Extract the (X, Y) coordinate from the center of the cell holding the provided text.  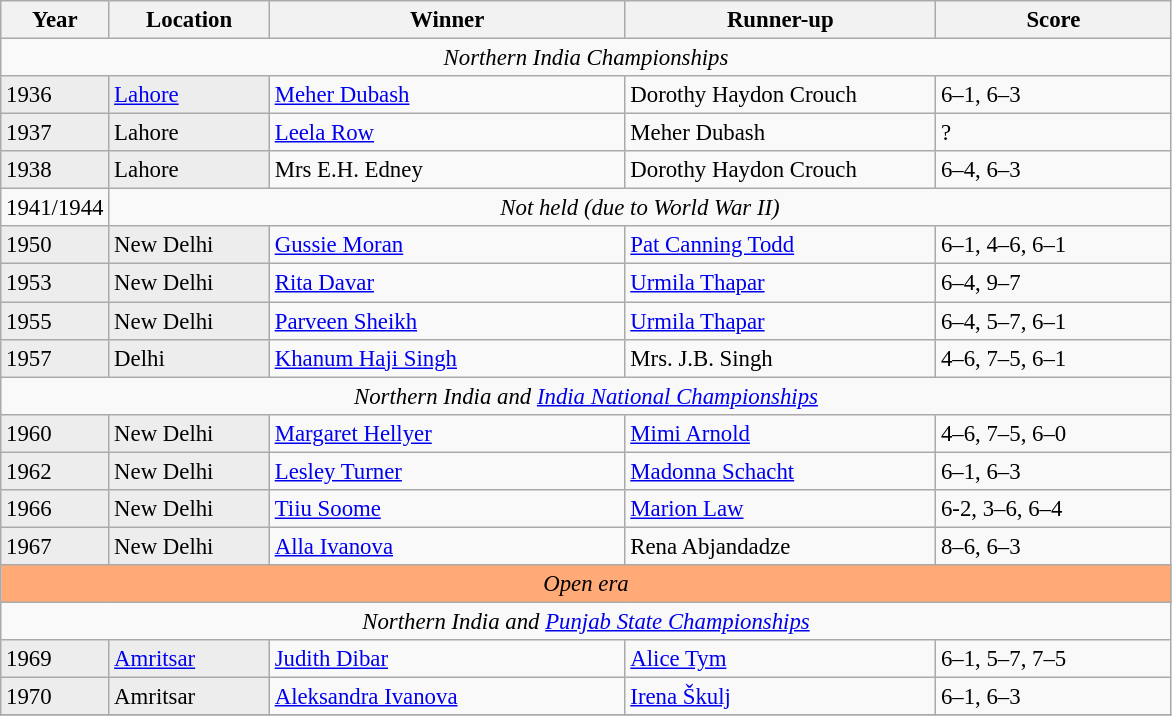
1937 (55, 133)
1962 (55, 471)
1960 (55, 433)
Northern India and India National Championships (586, 396)
Khanum Haji Singh (447, 358)
Not held (due to World War II) (640, 208)
Gussie Moran (447, 245)
6–4, 6–3 (1054, 170)
Winner (447, 20)
1969 (55, 659)
Northern India Championships (586, 58)
6–4, 9–7 (1054, 283)
Madonna Schacht (780, 471)
Mrs E.H. Edney (447, 170)
Aleksandra Ivanova (447, 697)
Marion Law (780, 509)
Parveen Sheikh (447, 321)
1970 (55, 697)
Judith Dibar (447, 659)
Location (190, 20)
Leela Row (447, 133)
1941/1944 (55, 208)
Rena Abjandadze (780, 546)
1957 (55, 358)
6–4, 5–7, 6–1 (1054, 321)
1955 (55, 321)
1953 (55, 283)
6-2, 3–6, 6–4 (1054, 509)
Northern India and Punjab State Championships (586, 621)
Alla Ivanova (447, 546)
Irena Škulj (780, 697)
Alice Tym (780, 659)
8–6, 6–3 (1054, 546)
4–6, 7–5, 6–1 (1054, 358)
1966 (55, 509)
Year (55, 20)
Runner-up (780, 20)
Pat Canning Todd (780, 245)
6–1, 4–6, 6–1 (1054, 245)
1938 (55, 170)
Lesley Turner (447, 471)
Margaret Hellyer (447, 433)
1950 (55, 245)
4–6, 7–5, 6–0 (1054, 433)
6–1, 5–7, 7–5 (1054, 659)
? (1054, 133)
Delhi (190, 358)
Rita Davar (447, 283)
Tiiu Soome (447, 509)
Score (1054, 20)
1936 (55, 95)
Mimi Arnold (780, 433)
1967 (55, 546)
Open era (586, 584)
Mrs. J.B. Singh (780, 358)
